Determine the [x, y] coordinate at the center of the cell enclosing the given text.  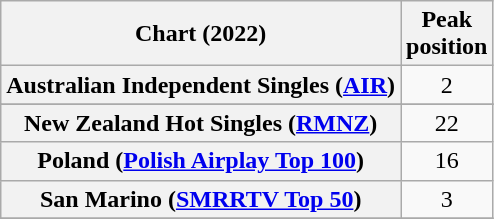
22 [447, 123]
2 [447, 85]
Peakposition [447, 34]
16 [447, 161]
Australian Independent Singles (AIR) [201, 85]
Chart (2022) [201, 34]
3 [447, 199]
Poland (Polish Airplay Top 100) [201, 161]
San Marino (SMRRTV Top 50) [201, 199]
New Zealand Hot Singles (RMNZ) [201, 123]
